Return [X, Y] of the center of cell containing provided text 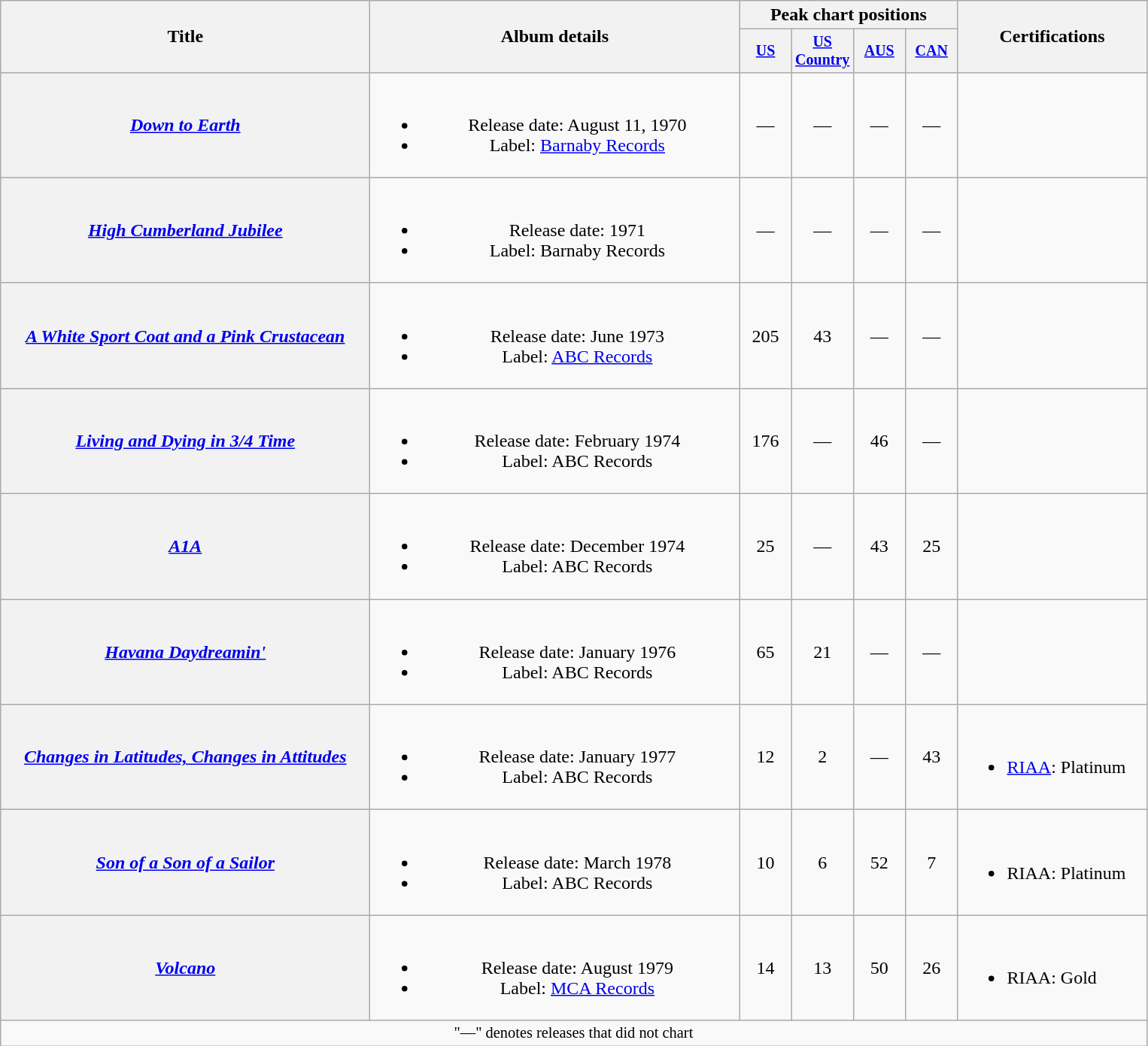
Album details [555, 37]
Volcano [185, 968]
21 [822, 652]
AUS [879, 51]
US Country [822, 51]
Living and Dying in 3/4 Time [185, 441]
6 [822, 863]
Release date: December 1974Label: ABC Records [555, 547]
26 [931, 968]
65 [766, 652]
176 [766, 441]
46 [879, 441]
14 [766, 968]
50 [879, 968]
52 [879, 863]
12 [766, 757]
10 [766, 863]
Changes in Latitudes, Changes in Attitudes [185, 757]
Title [185, 37]
Certifications [1052, 37]
2 [822, 757]
Down to Earth [185, 125]
A White Sport Coat and a Pink Crustacean [185, 335]
Havana Daydreamin' [185, 652]
Release date: January 1976Label: ABC Records [555, 652]
Release date: 1971Label: Barnaby Records [555, 230]
205 [766, 335]
Son of a Son of a Sailor [185, 863]
US [766, 51]
Release date: March 1978Label: ABC Records [555, 863]
Release date: August 11, 1970Label: Barnaby Records [555, 125]
Peak chart positions [849, 15]
Release date: June 1973Label: ABC Records [555, 335]
Release date: February 1974Label: ABC Records [555, 441]
RIAA: Gold [1052, 968]
Release date: January 1977Label: ABC Records [555, 757]
13 [822, 968]
7 [931, 863]
Release date: August 1979Label: MCA Records [555, 968]
"—" denotes releases that did not chart [573, 1033]
A1A [185, 547]
High Cumberland Jubilee [185, 230]
CAN [931, 51]
